Identify which cell holds the provided text, then report its (x, y) central coordinate. 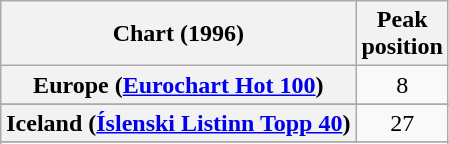
Peakposition (402, 34)
27 (402, 123)
Iceland (Íslenski Listinn Topp 40) (178, 123)
Europe (Eurochart Hot 100) (178, 85)
Chart (1996) (178, 34)
8 (402, 85)
